Identify which cell holds the provided text, then report its [X, Y] central coordinate. 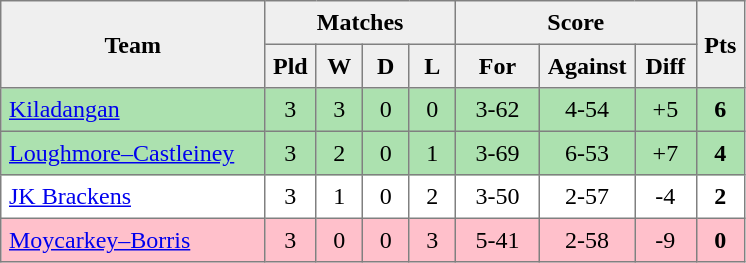
-4 [666, 197]
4 [720, 153]
+5 [666, 110]
JK Brackens [133, 197]
Loughmore–Castleiney [133, 153]
3-69 [497, 153]
3-50 [497, 197]
Pld [290, 66]
4-54 [586, 110]
W [339, 66]
6 [720, 110]
D [385, 66]
Score [576, 23]
3-62 [497, 110]
+7 [666, 153]
Against [586, 66]
5-41 [497, 240]
Diff [666, 66]
Pts [720, 44]
6-53 [586, 153]
-9 [666, 240]
Matches [360, 23]
2-57 [586, 197]
Team [133, 44]
For [497, 66]
Moycarkey–Borris [133, 240]
L [432, 66]
2-58 [586, 240]
Kiladangan [133, 110]
